Determine the (X, Y) coordinate at the center of the cell enclosing the given text.  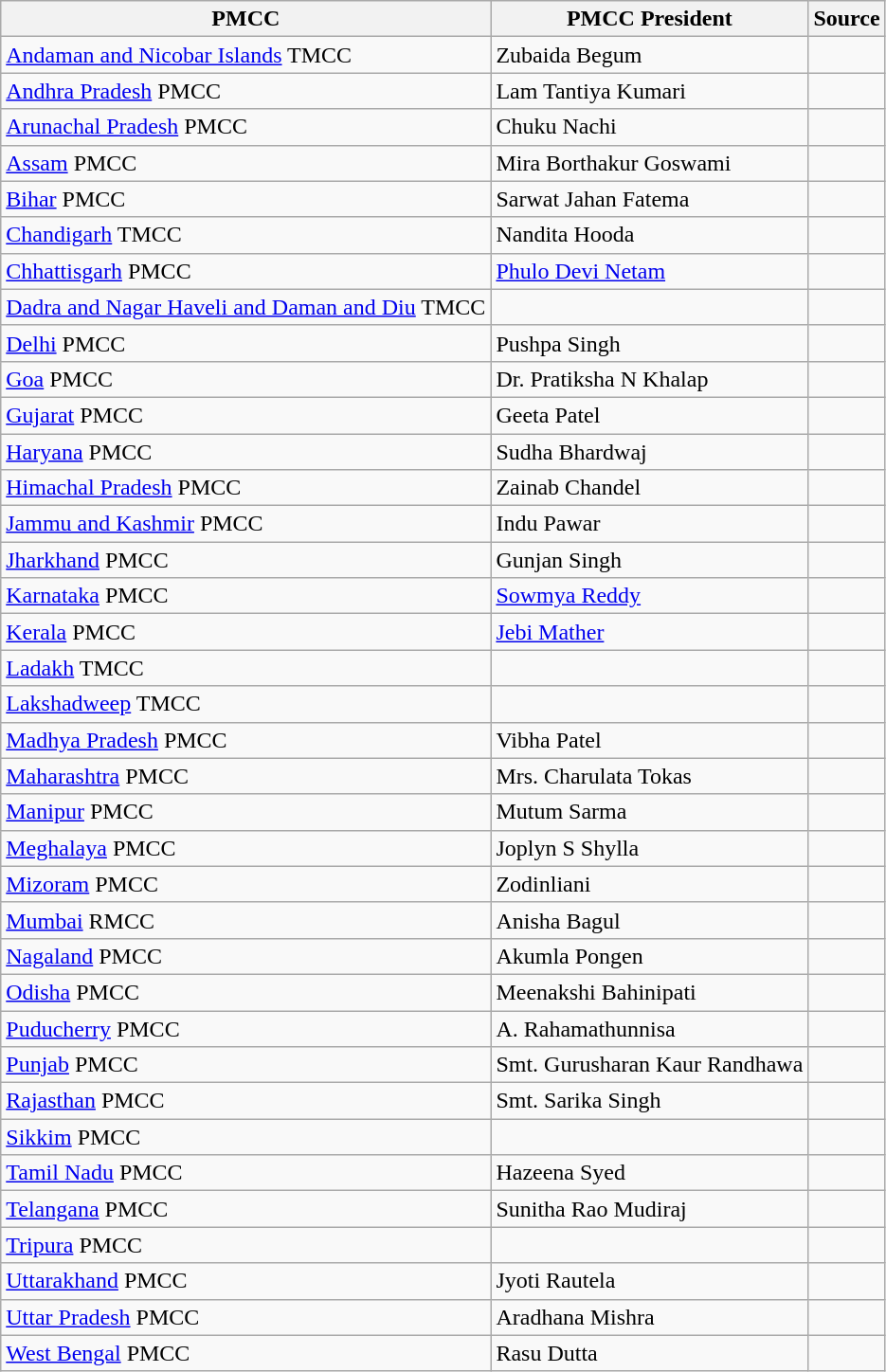
Goa PMCC (246, 379)
Mumbai RMCC (246, 920)
Andhra Pradesh PMCC (246, 91)
Mutum Sarma (650, 812)
Tripura PMCC (246, 1245)
Arunachal Pradesh PMCC (246, 127)
Chuku Nachi (650, 127)
Anisha Bagul (650, 920)
Joplyn S Shylla (650, 848)
Maharashtra PMCC (246, 776)
Akumla Pongen (650, 956)
Hazeena Syed (650, 1173)
Nagaland PMCC (246, 956)
Smt. Gurusharan Kaur Randhawa (650, 1065)
Chandigarh TMCC (246, 235)
Geeta Patel (650, 415)
Lakshadweep TMCC (246, 704)
Gunjan Singh (650, 560)
Sarwat Jahan Fatema (650, 199)
Jharkhand PMCC (246, 560)
Source (847, 19)
PMCC (246, 19)
Punjab PMCC (246, 1065)
Haryana PMCC (246, 452)
Bihar PMCC (246, 199)
Mira Borthakur Goswami (650, 163)
Nandita Hooda (650, 235)
Ladakh TMCC (246, 668)
Mrs. Charulata Tokas (650, 776)
Dadra and Nagar Haveli and Daman and Diu TMCC (246, 307)
Delhi PMCC (246, 343)
Puducherry PMCC (246, 1028)
Manipur PMCC (246, 812)
Zainab Chandel (650, 488)
Zodinliani (650, 884)
Jyoti Rautela (650, 1281)
Meghalaya PMCC (246, 848)
A. Rahamathunnisa (650, 1028)
Uttarakhand PMCC (246, 1281)
Rajasthan PMCC (246, 1101)
Himachal Pradesh PMCC (246, 488)
Sikkim PMCC (246, 1137)
Sowmya Reddy (650, 596)
West Bengal PMCC (246, 1353)
Jebi Mather (650, 632)
Pushpa Singh (650, 343)
Tamil Nadu PMCC (246, 1173)
Telangana PMCC (246, 1209)
Rasu Dutta (650, 1353)
Mizoram PMCC (246, 884)
Phulo Devi Netam (650, 271)
Madhya Pradesh PMCC (246, 740)
PMCC President (650, 19)
Sunitha Rao Mudiraj (650, 1209)
Zubaida Begum (650, 55)
Kerala PMCC (246, 632)
Sudha Bhardwaj (650, 452)
Smt. Sarika Singh (650, 1101)
Assam PMCC (246, 163)
Lam Tantiya Kumari (650, 91)
Vibha Patel (650, 740)
Meenakshi Bahinipati (650, 992)
Odisha PMCC (246, 992)
Indu Pawar (650, 524)
Andaman and Nicobar Islands TMCC (246, 55)
Chhattisgarh PMCC (246, 271)
Uttar Pradesh PMCC (246, 1317)
Gujarat PMCC (246, 415)
Dr. Pratiksha N Khalap (650, 379)
Jammu and Kashmir PMCC (246, 524)
Aradhana Mishra (650, 1317)
Karnataka PMCC (246, 596)
